For the text-containing cell, return its midpoint in [x, y] coordinate format. 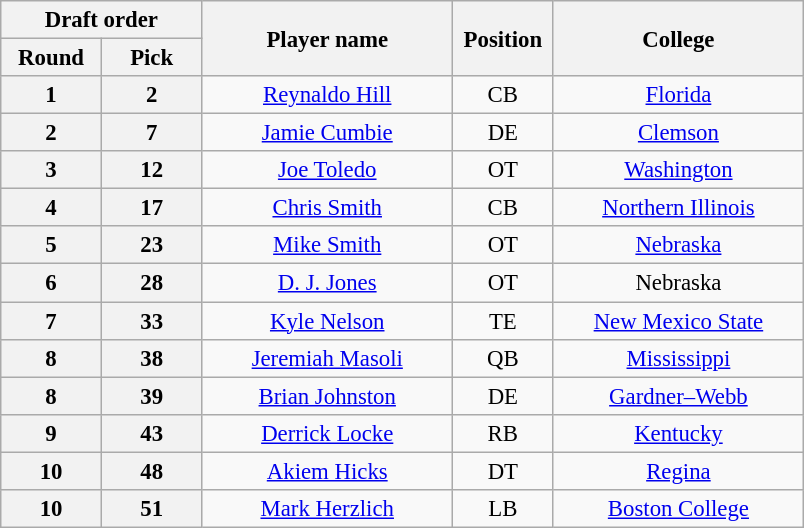
Pick [152, 58]
RB [504, 433]
28 [152, 283]
17 [152, 208]
3 [52, 170]
38 [152, 358]
Jeremiah Masoli [328, 358]
Round [52, 58]
Player name [328, 38]
6 [52, 283]
48 [152, 471]
Akiem Hicks [328, 471]
Brian Johnston [328, 396]
Chris Smith [328, 208]
Joe Toledo [328, 170]
QB [504, 358]
39 [152, 396]
Mike Smith [328, 245]
D. J. Jones [328, 283]
Jamie Cumbie [328, 133]
33 [152, 321]
Reynaldo Hill [328, 95]
Position [504, 38]
Draft order [102, 20]
Mississippi [678, 358]
1 [52, 95]
TE [504, 321]
Derrick Locke [328, 433]
5 [52, 245]
College [678, 38]
Northern Illinois [678, 208]
51 [152, 509]
4 [52, 208]
LB [504, 509]
Kentucky [678, 433]
Clemson [678, 133]
Florida [678, 95]
New Mexico State [678, 321]
DT [504, 471]
43 [152, 433]
Gardner–Webb [678, 396]
Mark Herzlich [328, 509]
Regina [678, 471]
Kyle Nelson [328, 321]
Boston College [678, 509]
9 [52, 433]
12 [152, 170]
23 [152, 245]
Washington [678, 170]
